Pinpoint the cell where the given text exists, returning its [x, y] midpoint coordinate. 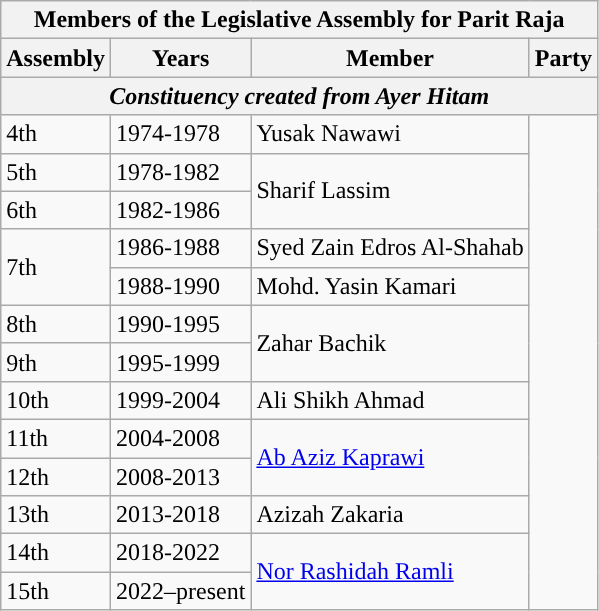
Syed Zain Edros Al-Shahab [390, 248]
1999-2004 [180, 400]
1990-1995 [180, 324]
Yusak Nawawi [390, 134]
Party [563, 58]
Constituency created from Ayer Hitam [300, 96]
13th [56, 515]
9th [56, 362]
2008-2013 [180, 477]
Ab Aziz Kaprawi [390, 457]
Ali Shikh Ahmad [390, 400]
2013-2018 [180, 515]
15th [56, 591]
1988-1990 [180, 286]
1974-1978 [180, 134]
5th [56, 172]
Mohd. Yasin Kamari [390, 286]
1986-1988 [180, 248]
Members of the Legislative Assembly for Parit Raja [300, 20]
4th [56, 134]
12th [56, 477]
11th [56, 438]
1982-1986 [180, 210]
Years [180, 58]
2022–present [180, 591]
7th [56, 267]
2018-2022 [180, 553]
14th [56, 553]
Member [390, 58]
8th [56, 324]
1995-1999 [180, 362]
1978-1982 [180, 172]
2004-2008 [180, 438]
Zahar Bachik [390, 343]
Nor Rashidah Ramli [390, 572]
6th [56, 210]
Azizah Zakaria [390, 515]
Assembly [56, 58]
Sharif Lassim [390, 191]
10th [56, 400]
